Return (X, Y) of the center of cell containing provided text 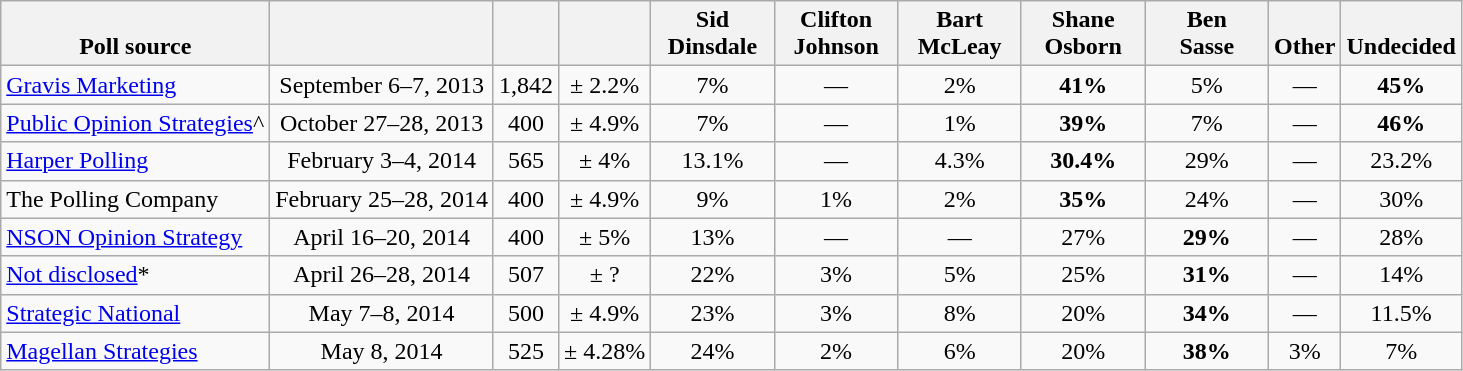
46% (1401, 123)
± 2.2% (605, 85)
± 5% (605, 237)
31% (1207, 275)
October 27–28, 2013 (382, 123)
Strategic National (136, 313)
Public Opinion Strategies^ (136, 123)
45% (1401, 85)
CliftonJohnson (836, 34)
ShaneOsborn (1083, 34)
13.1% (713, 161)
30% (1401, 199)
8% (960, 313)
25% (1083, 275)
May 7–8, 2014 (382, 313)
September 6–7, 2013 (382, 85)
NSON Opinion Strategy (136, 237)
39% (1083, 123)
April 26–28, 2014 (382, 275)
38% (1207, 351)
± 4% (605, 161)
23% (713, 313)
1,842 (526, 85)
22% (713, 275)
Undecided (1401, 34)
February 3–4, 2014 (382, 161)
± 4.28% (605, 351)
41% (1083, 85)
35% (1083, 199)
BenSasse (1207, 34)
SidDinsdale (713, 34)
Other (1305, 34)
500 (526, 313)
Not disclosed* (136, 275)
9% (713, 199)
May 8, 2014 (382, 351)
February 25–28, 2014 (382, 199)
± ? (605, 275)
27% (1083, 237)
525 (526, 351)
11.5% (1401, 313)
The Polling Company (136, 199)
April 16–20, 2014 (382, 237)
6% (960, 351)
Harper Polling (136, 161)
BartMcLeay (960, 34)
14% (1401, 275)
565 (526, 161)
Magellan Strategies (136, 351)
23.2% (1401, 161)
30.4% (1083, 161)
507 (526, 275)
Gravis Marketing (136, 85)
4.3% (960, 161)
34% (1207, 313)
Poll source (136, 34)
28% (1401, 237)
13% (713, 237)
